Identify which cell holds the provided text, then report its [X, Y] central coordinate. 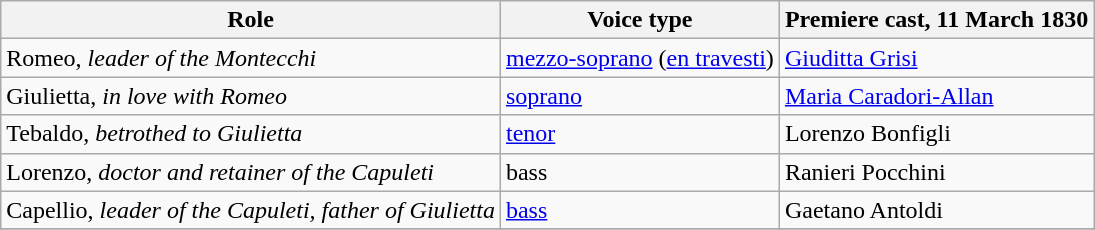
tenor [640, 134]
Role [251, 20]
Capellio, leader of the Capuleti, father of Giulietta [251, 210]
Gaetano Antoldi [936, 210]
Maria Caradori-Allan [936, 96]
Premiere cast, 11 March 1830 [936, 20]
mezzo-soprano (en travesti) [640, 58]
Lorenzo, doctor and retainer of the Capuleti [251, 172]
Lorenzo Bonfigli [936, 134]
Giuditta Grisi [936, 58]
soprano [640, 96]
Voice type [640, 20]
Romeo, leader of the Montecchi [251, 58]
Ranieri Pocchini [936, 172]
Giulietta, in love with Romeo [251, 96]
Tebaldo, betrothed to Giulietta [251, 134]
